Pinpoint the cell where the given text exists, returning its [X, Y] midpoint coordinate. 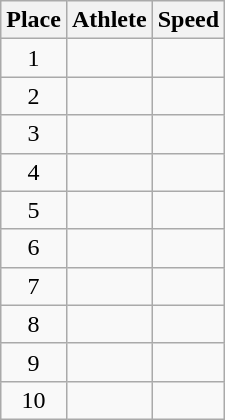
9 [34, 362]
5 [34, 210]
10 [34, 400]
6 [34, 248]
Athlete [109, 20]
7 [34, 286]
Speed [188, 20]
4 [34, 172]
Place [34, 20]
8 [34, 324]
3 [34, 134]
2 [34, 96]
1 [34, 58]
